Pinpoint the cell where the given text exists, returning its (X, Y) midpoint coordinate. 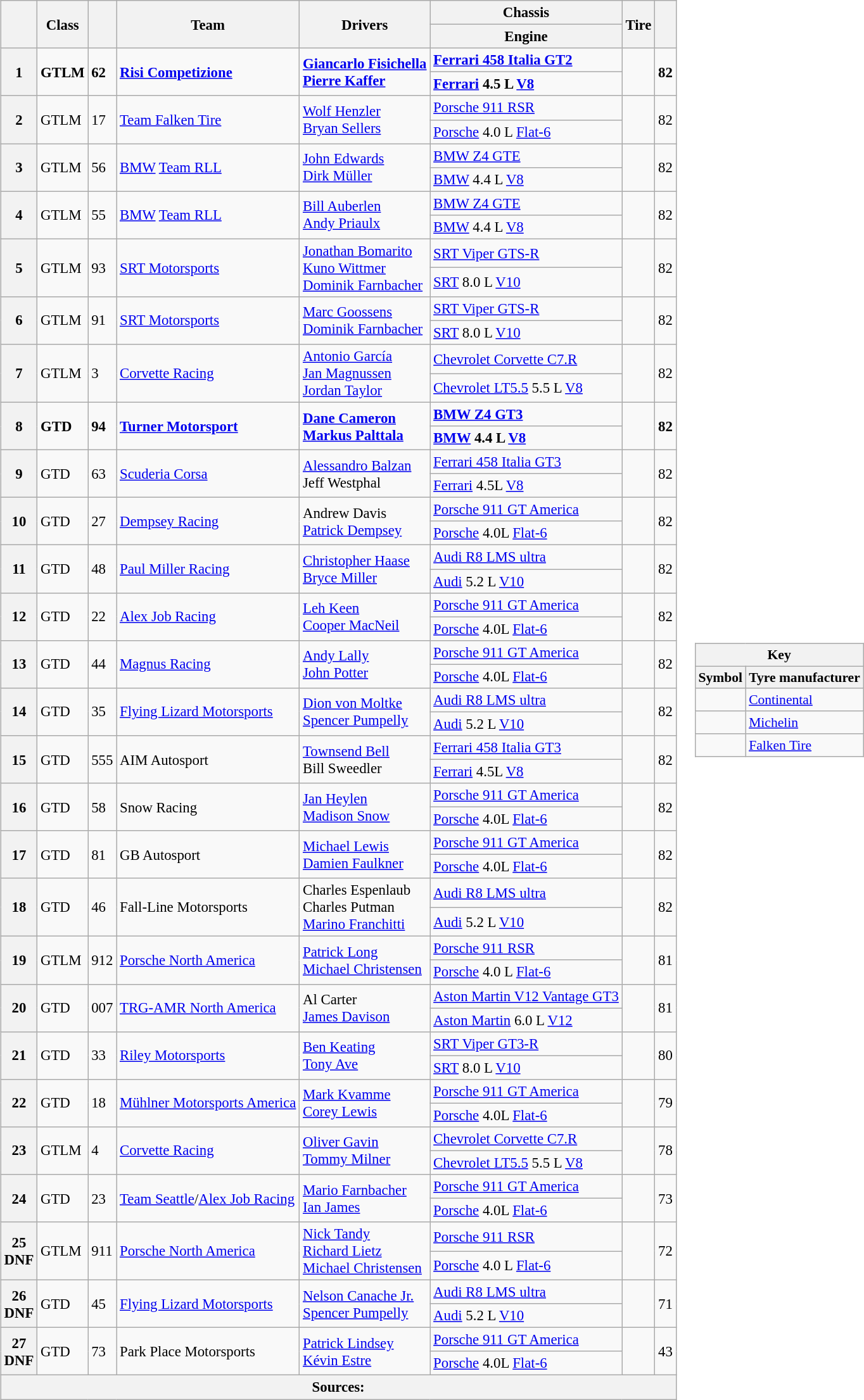
Dane Cameron Markus Palttala (365, 426)
John Edwards Dirk Müller (365, 167)
91 (103, 320)
Park Place Motorsports (208, 1351)
44 (103, 664)
33 (103, 1055)
55 (103, 215)
Mario Farnbacher Ian James (365, 1198)
SRT Viper GT3-R (526, 1044)
25DNF (19, 1251)
Symbol (720, 678)
Drivers (365, 24)
58 (103, 807)
Patrick Long Michael Christensen (365, 960)
Marc Goossens Dominik Farnbacher (365, 320)
1 (19, 72)
35 (103, 712)
12 (19, 617)
BMW Z4 GT3 (526, 414)
Giancarlo Fisichella Pierre Kaffer (365, 72)
8 (19, 426)
72 (665, 1251)
71 (665, 1304)
9 (19, 474)
Chassis (526, 13)
48 (103, 569)
Antonio García Jan Magnussen Jordan Taylor (365, 374)
Ferrari 458 Italia GT2 (526, 60)
Christopher Haase Bryce Miller (365, 569)
Wolf Henzler Bryan Sellers (365, 119)
Charles Espenlaub Charles Putman Marino Franchitti (365, 907)
Andy Lally John Potter (365, 664)
555 (103, 760)
Leh Keen Cooper MacNeil (365, 617)
Nick Tandy Richard Lietz Michael Christensen (365, 1251)
Jan Heylen Madison Snow (365, 807)
Mark Kvamme Corey Lewis (365, 1103)
Magnus Racing (208, 664)
Key (779, 655)
Dion von Moltke Spencer Pumpelly (365, 712)
Team Seattle/Alex Job Racing (208, 1198)
93 (103, 268)
13 (19, 664)
94 (103, 426)
27DNF (19, 1351)
10 (19, 522)
Michelin (804, 722)
Townsend Bell Bill Sweedler (365, 760)
79 (665, 1103)
Team Falken Tire (208, 119)
Engine (526, 37)
2 (19, 119)
Continental (804, 700)
Snow Racing (208, 807)
TRG-AMR North America (208, 1008)
Class (63, 24)
Ben Keating Tony Ave (365, 1055)
5 (19, 268)
80 (665, 1055)
Nelson Canache Jr. Spencer Pumpelly (365, 1304)
20 (19, 1008)
007 (103, 1008)
Patrick Lindsey Kévin Estre (365, 1351)
Alex Job Racing (208, 617)
24 (19, 1198)
Mühlner Motorsports America (208, 1103)
912 (103, 960)
Aston Martin 6.0 L V12 (526, 1020)
Scuderia Corsa (208, 474)
Tire (638, 24)
Jonathan Bomarito Kuno Wittmer Dominik Farnbacher (365, 268)
Andrew Davis Patrick Dempsey (365, 522)
Riley Motorsports (208, 1055)
911 (103, 1251)
Falken Tire (804, 745)
6 (19, 320)
Oliver Gavin Tommy Milner (365, 1151)
Tyre manufacturer (804, 678)
Fall-Line Motorsports (208, 907)
Alessandro Balzan Jeff Westphal (365, 474)
Ferrari 4.5 L V8 (526, 84)
16 (19, 807)
Al Carter James Davison (365, 1008)
Aston Martin V12 Vantage GT3 (526, 996)
Team (208, 24)
63 (103, 474)
19 (19, 960)
11 (19, 569)
GB Autosport (208, 855)
43 (665, 1351)
62 (103, 72)
7 (19, 374)
27 (103, 522)
21 (19, 1055)
AIM Autosport (208, 760)
56 (103, 167)
Paul Miller Racing (208, 569)
26DNF (19, 1304)
Risi Competizione (208, 72)
Turner Motorsport (208, 426)
14 (19, 712)
46 (103, 907)
45 (103, 1304)
Michael Lewis Damien Faulkner (365, 855)
Dempsey Racing (208, 522)
Sources: (338, 1387)
Bill Auberlen Andy Priaulx (365, 215)
15 (19, 760)
78 (665, 1151)
